Return [X, Y] of the center of cell containing provided text 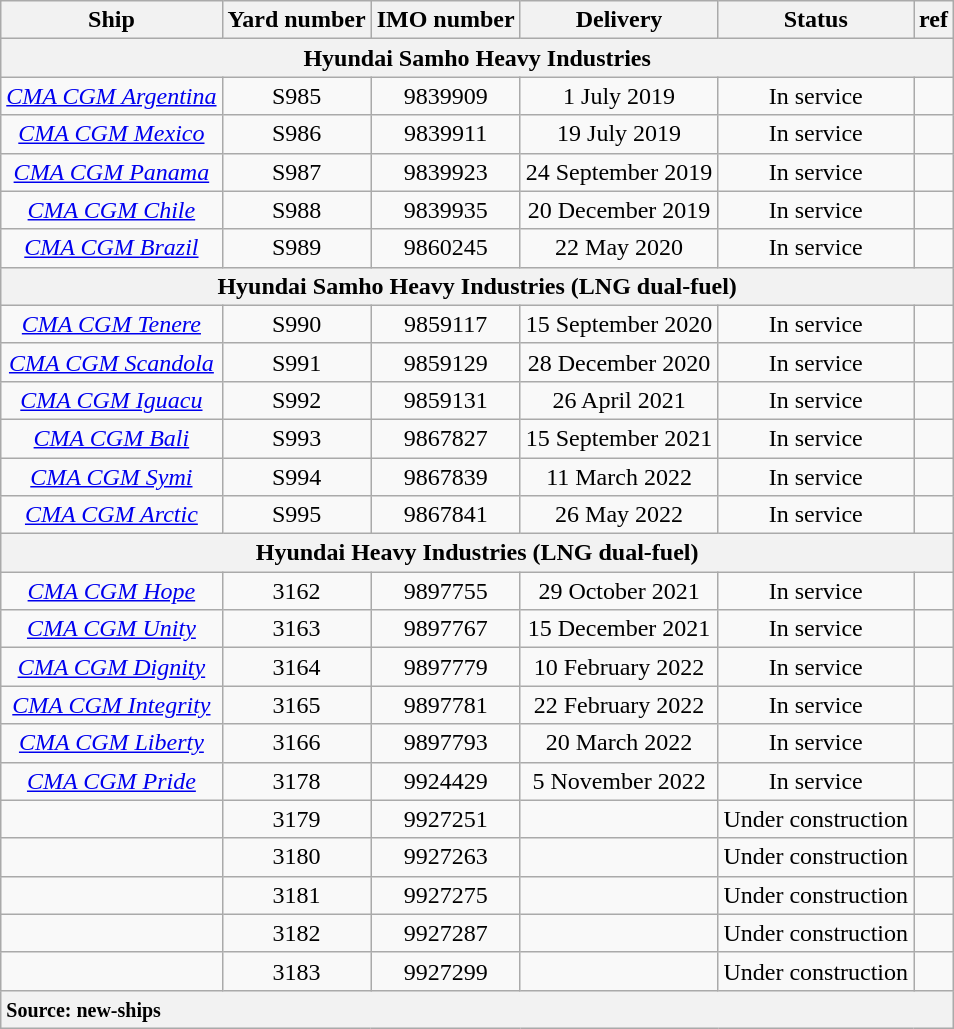
3162 [296, 591]
9839935 [446, 210]
1 July 2019 [619, 96]
Delivery [619, 20]
3164 [296, 667]
CMA CGM Symi [112, 477]
CMA CGM Liberty [112, 743]
9927275 [446, 895]
9867827 [446, 438]
S988 [296, 210]
9927287 [446, 933]
9897781 [446, 705]
10 February 2022 [619, 667]
9897767 [446, 629]
3166 [296, 743]
3165 [296, 705]
CMA CGM Pride [112, 781]
26 April 2021 [619, 400]
9860245 [446, 248]
CMA CGM Argentina [112, 96]
CMA CGM Scandola [112, 362]
9839923 [446, 172]
3183 [296, 971]
9927251 [446, 819]
CMA CGM Chile [112, 210]
S990 [296, 324]
S989 [296, 248]
CMA CGM Panama [112, 172]
9897793 [446, 743]
CMA CGM Bali [112, 438]
IMO number [446, 20]
3178 [296, 781]
5 November 2022 [619, 781]
Hyundai Samho Heavy Industries (LNG dual-fuel) [478, 286]
11 March 2022 [619, 477]
S993 [296, 438]
CMA CGM Brazil [112, 248]
CMA CGM Iguacu [112, 400]
S985 [296, 96]
19 July 2019 [619, 134]
9839909 [446, 96]
Hyundai Samho Heavy Industries [478, 58]
CMA CGM Arctic [112, 515]
9927263 [446, 857]
15 September 2021 [619, 438]
9897755 [446, 591]
9859131 [446, 400]
CMA CGM Mexico [112, 134]
9859117 [446, 324]
9859129 [446, 362]
S994 [296, 477]
S986 [296, 134]
CMA CGM Unity [112, 629]
Ship [112, 20]
Status [816, 20]
CMA CGM Tenere [112, 324]
S987 [296, 172]
22 May 2020 [619, 248]
CMA CGM Hope [112, 591]
S992 [296, 400]
S995 [296, 515]
24 September 2019 [619, 172]
3179 [296, 819]
ref [934, 20]
9867841 [446, 515]
9839911 [446, 134]
Hyundai Heavy Industries (LNG dual-fuel) [478, 553]
3163 [296, 629]
22 February 2022 [619, 705]
Source: new-ships [478, 1009]
3182 [296, 933]
29 October 2021 [619, 591]
CMA CGM Dignity [112, 667]
20 December 2019 [619, 210]
3180 [296, 857]
S991 [296, 362]
3181 [296, 895]
26 May 2022 [619, 515]
Yard number [296, 20]
28 December 2020 [619, 362]
9897779 [446, 667]
CMA CGM Integrity [112, 705]
9867839 [446, 477]
9924429 [446, 781]
15 September 2020 [619, 324]
15 December 2021 [619, 629]
20 March 2022 [619, 743]
9927299 [446, 971]
